Detect which cell encompasses the target text, then output its [x, y] center coordinate. 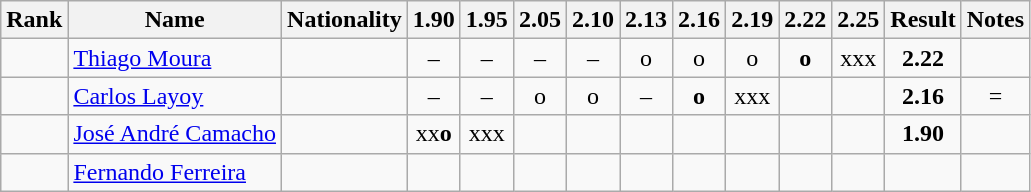
Fernando Ferreira [175, 172]
Thiago Moura [175, 58]
2.13 [646, 20]
Rank [34, 20]
= [995, 96]
José André Camacho [175, 134]
2.10 [592, 20]
Carlos Layoy [175, 96]
1.95 [486, 20]
2.19 [752, 20]
Name [175, 20]
2.25 [858, 20]
Nationality [345, 20]
Result [923, 20]
Notes [995, 20]
2.05 [540, 20]
xxo [434, 134]
